Provide the (x, y) coordinate of the cell's center where the given text is located.  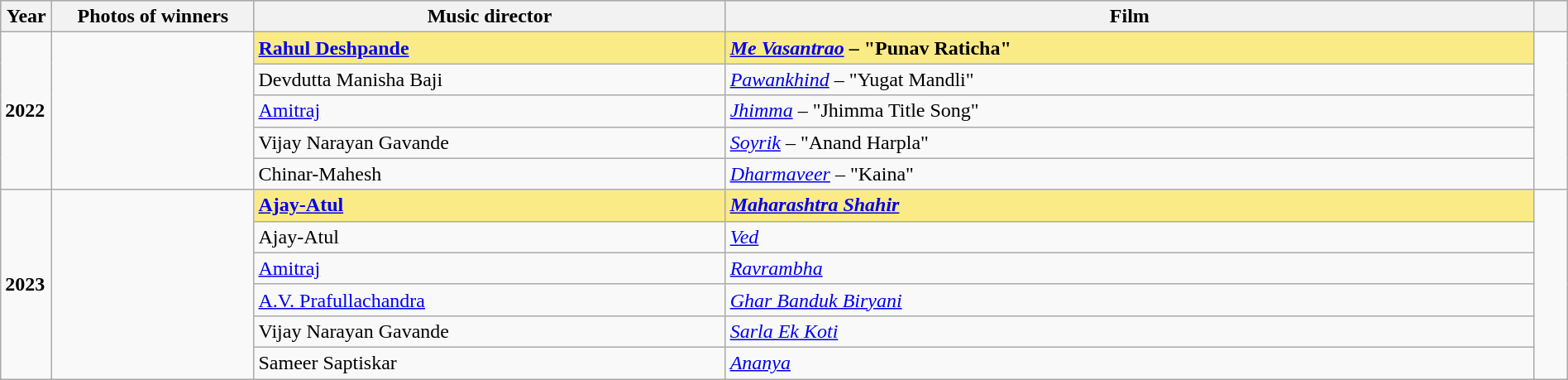
Pawankhind – "Yugat Mandli" (1130, 79)
Photos of winners (153, 17)
Maharashtra Shahir (1130, 205)
Chinar-Mahesh (490, 174)
A.V. Prafullachandra (490, 300)
Soyrik – "Anand Harpla" (1130, 142)
Year (26, 17)
Sameer Saptiskar (490, 363)
Jhimma – "Jhimma Title Song" (1130, 111)
Dharmaveer – "Kaina" (1130, 174)
2023 (26, 284)
Film (1130, 17)
Rahul Deshpande (490, 48)
Sarla Ek Koti (1130, 331)
Music director (490, 17)
2022 (26, 111)
Me Vasantrao – "Punav Raticha" (1130, 48)
Ananya (1130, 363)
Devdutta Manisha Baji (490, 79)
Ghar Banduk Biryani (1130, 300)
Ved (1130, 237)
Ravrambha (1130, 268)
